Return the [X, Y] coordinate for the center point of the cell that contains the specified text.  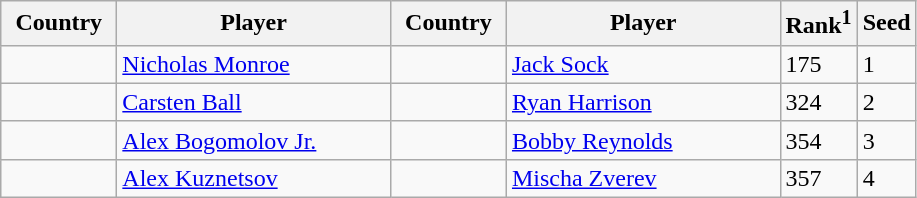
Jack Sock [643, 64]
Seed [886, 24]
Mischa Zverev [643, 178]
175 [818, 64]
354 [818, 140]
357 [818, 178]
Alex Kuznetsov [254, 178]
Rank1 [818, 24]
3 [886, 140]
4 [886, 178]
Alex Bogomolov Jr. [254, 140]
2 [886, 102]
Bobby Reynolds [643, 140]
Nicholas Monroe [254, 64]
Ryan Harrison [643, 102]
1 [886, 64]
324 [818, 102]
Carsten Ball [254, 102]
